Find where the given text appears and provide that cell's center as (X, Y) coordinate. 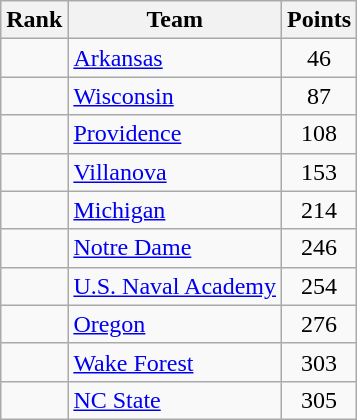
Michigan (175, 210)
Oregon (175, 324)
108 (320, 134)
Villanova (175, 172)
276 (320, 324)
Arkansas (175, 58)
305 (320, 400)
Wisconsin (175, 96)
NC State (175, 400)
303 (320, 362)
87 (320, 96)
Notre Dame (175, 248)
Points (320, 20)
153 (320, 172)
Rank (34, 20)
Team (175, 20)
46 (320, 58)
Wake Forest (175, 362)
214 (320, 210)
Providence (175, 134)
246 (320, 248)
U.S. Naval Academy (175, 286)
254 (320, 286)
